From the cell containing the given text, extract its center point as (X, Y) coordinate. 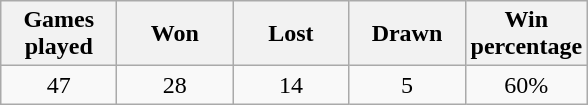
47 (59, 85)
60% (526, 85)
Games played (59, 34)
28 (175, 85)
Drawn (407, 34)
Win percentage (526, 34)
Lost (291, 34)
14 (291, 85)
5 (407, 85)
Won (175, 34)
